Extract the (X, Y) coordinate from the center of the cell holding the provided text.  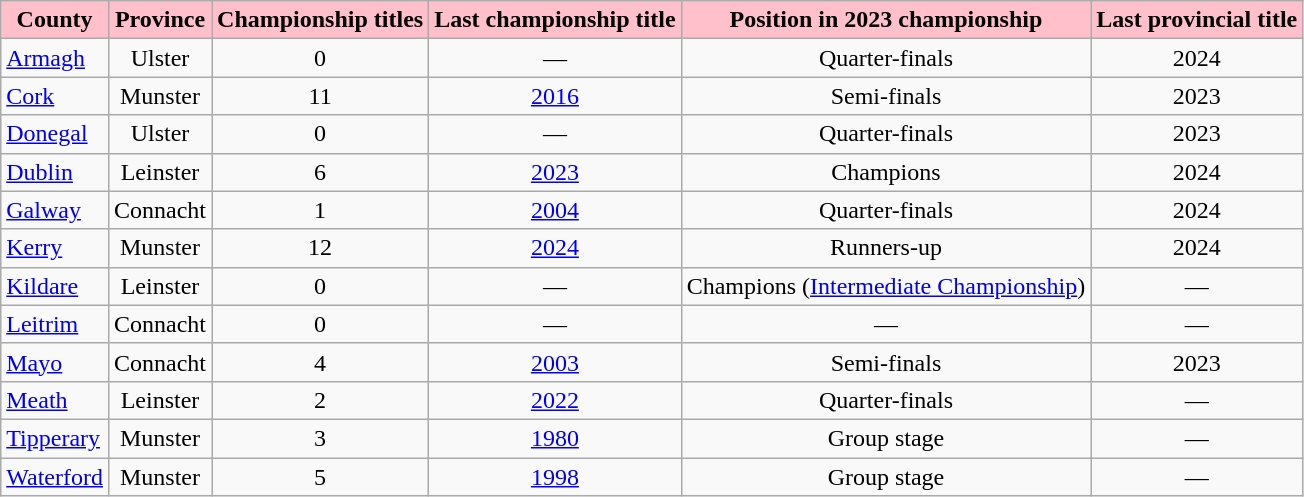
1980 (555, 438)
Armagh (55, 58)
2 (320, 400)
Position in 2023 championship (886, 20)
Last championship title (555, 20)
Meath (55, 400)
4 (320, 362)
Cork (55, 96)
Mayo (55, 362)
Kerry (55, 248)
Runners-up (886, 248)
Galway (55, 210)
Waterford (55, 477)
County (55, 20)
1 (320, 210)
Last provincial title (1197, 20)
2022 (555, 400)
Province (160, 20)
Dublin (55, 172)
Donegal (55, 134)
Kildare (55, 286)
2016 (555, 96)
3 (320, 438)
Championship titles (320, 20)
2004 (555, 210)
12 (320, 248)
Leitrim (55, 324)
6 (320, 172)
Tipperary (55, 438)
1998 (555, 477)
2003 (555, 362)
Champions (886, 172)
Champions (Intermediate Championship) (886, 286)
11 (320, 96)
5 (320, 477)
